Find where the given text appears and provide that cell's center as [X, Y] coordinate. 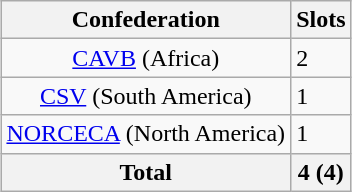
NORCECA (North America) [146, 134]
Total [146, 172]
Confederation [146, 20]
CSV (South America) [146, 96]
4 (4) [321, 172]
Slots [321, 20]
2 [321, 58]
CAVB (Africa) [146, 58]
